From the cell containing the given text, extract its center point as (x, y) coordinate. 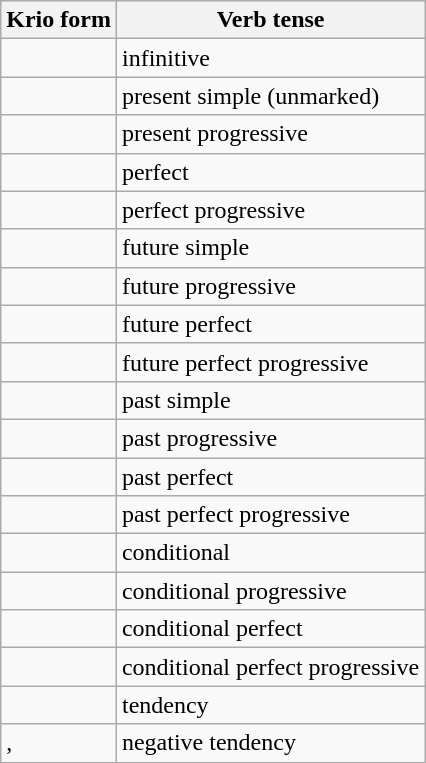
negative tendency (270, 743)
Krio form (59, 20)
present progressive (270, 134)
past simple (270, 400)
Verb tense (270, 20)
tendency (270, 705)
past progressive (270, 438)
future simple (270, 248)
present simple (unmarked) (270, 96)
, (59, 743)
conditional perfect progressive (270, 667)
conditional (270, 553)
past perfect progressive (270, 515)
future perfect progressive (270, 362)
conditional perfect (270, 629)
past perfect (270, 477)
infinitive (270, 58)
perfect (270, 172)
perfect progressive (270, 210)
future progressive (270, 286)
conditional progressive (270, 591)
future perfect (270, 324)
